Determine the (x, y) coordinate at the center of the cell enclosing the given text.  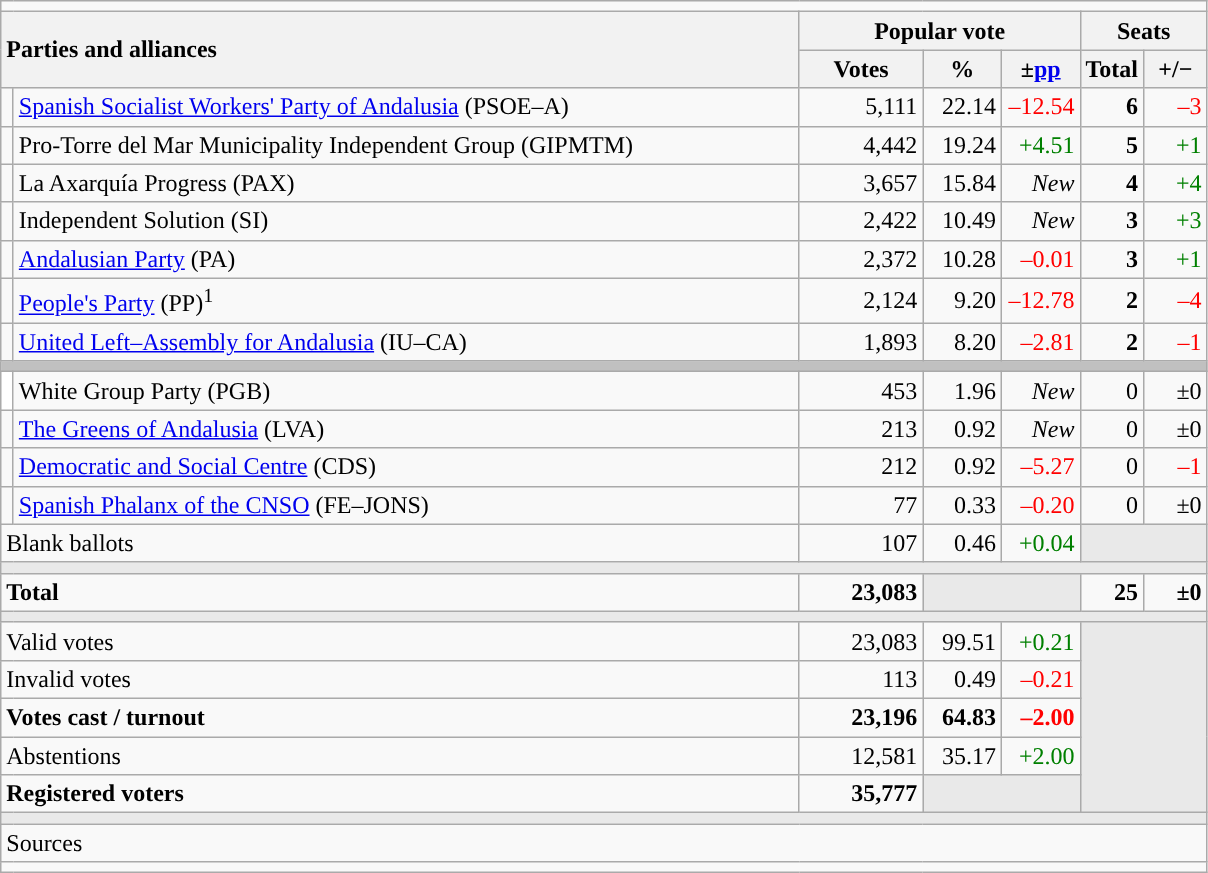
La Axarquía Progress (PAX) (406, 183)
0.46 (962, 543)
United Left–Assembly for Andalusia (IU–CA) (406, 342)
4,442 (861, 145)
+/− (1176, 69)
113 (861, 679)
2,124 (861, 300)
–0.21 (1040, 679)
+3 (1176, 221)
15.84 (962, 183)
3,657 (861, 183)
–2.00 (1040, 718)
Blank ballots (400, 543)
–3 (1176, 107)
35.17 (962, 756)
Abstentions (400, 756)
+4.51 (1040, 145)
12,581 (861, 756)
Spanish Phalanx of the CNSO (FE–JONS) (406, 505)
107 (861, 543)
Sources (604, 843)
4 (1112, 183)
64.83 (962, 718)
2,422 (861, 221)
+0.21 (1040, 641)
Democratic and Social Centre (CDS) (406, 467)
Pro-Torre del Mar Municipality Independent Group (GIPMTM) (406, 145)
10.28 (962, 259)
22.14 (962, 107)
% (962, 69)
5,111 (861, 107)
6 (1112, 107)
8.20 (962, 342)
5 (1112, 145)
Popular vote (940, 31)
453 (861, 391)
–12.78 (1040, 300)
213 (861, 429)
99.51 (962, 641)
The Greens of Andalusia (LVA) (406, 429)
Registered voters (400, 794)
–4 (1176, 300)
1.96 (962, 391)
–12.54 (1040, 107)
White Group Party (PGB) (406, 391)
19.24 (962, 145)
Votes cast / turnout (400, 718)
1,893 (861, 342)
Valid votes (400, 641)
Seats (1144, 31)
35,777 (861, 794)
2,372 (861, 259)
+0.04 (1040, 543)
0.49 (962, 679)
–0.01 (1040, 259)
23,196 (861, 718)
Votes (861, 69)
Spanish Socialist Workers' Party of Andalusia (PSOE–A) (406, 107)
People's Party (PP)1 (406, 300)
+4 (1176, 183)
–5.27 (1040, 467)
9.20 (962, 300)
–2.81 (1040, 342)
77 (861, 505)
±pp (1040, 69)
+2.00 (1040, 756)
Independent Solution (SI) (406, 221)
10.49 (962, 221)
–0.20 (1040, 505)
0.33 (962, 505)
Invalid votes (400, 679)
25 (1112, 592)
Parties and alliances (400, 50)
212 (861, 467)
Andalusian Party (PA) (406, 259)
